Find where the given text appears and provide that cell's center as [x, y] coordinate. 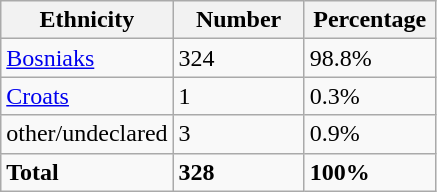
328 [238, 172]
1 [238, 96]
0.3% [370, 96]
other/undeclared [87, 134]
Percentage [370, 20]
Number [238, 20]
3 [238, 134]
Bosniaks [87, 58]
100% [370, 172]
0.9% [370, 134]
Croats [87, 96]
Total [87, 172]
324 [238, 58]
98.8% [370, 58]
Ethnicity [87, 20]
